Extract the (X, Y) coordinate from the center of the cell holding the provided text.  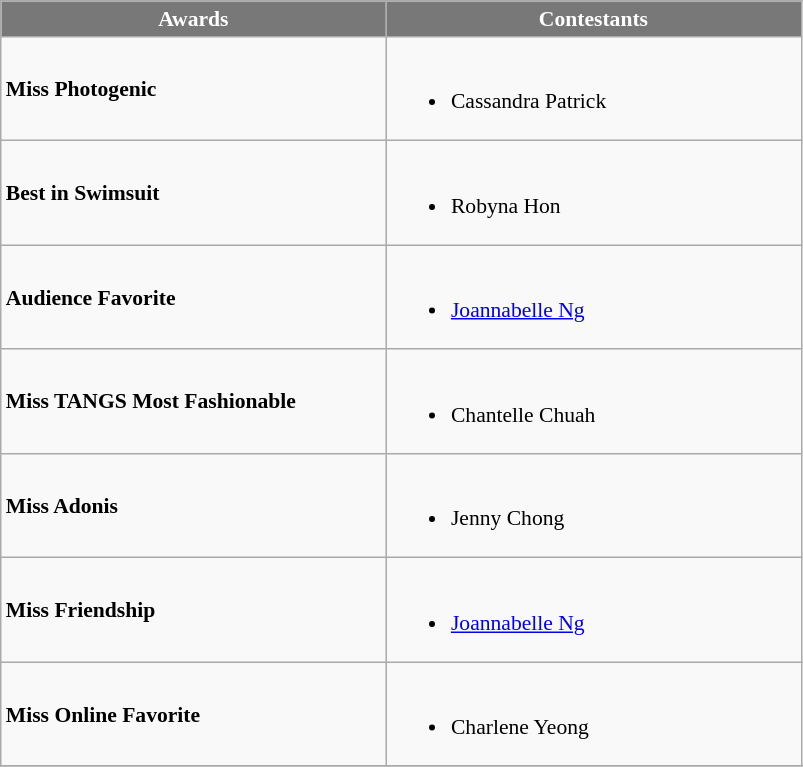
Cassandra Patrick (594, 89)
Charlene Yeong (594, 715)
Awards (194, 19)
Miss Online Favorite (194, 715)
Jenny Chong (594, 506)
Audience Favorite (194, 297)
Miss Friendship (194, 610)
Robyna Hon (594, 193)
Miss Photogenic (194, 89)
Chantelle Chuah (594, 402)
Contestants (594, 19)
Best in Swimsuit (194, 193)
Miss TANGS Most Fashionable (194, 402)
Miss Adonis (194, 506)
